Output the (X, Y) coordinate of the center of the cell containing the given text.  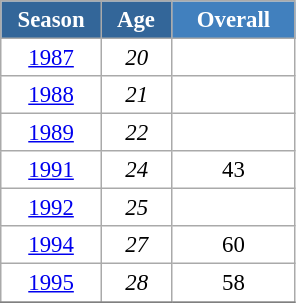
27 (136, 245)
Season (52, 20)
1994 (52, 245)
28 (136, 283)
43 (234, 170)
20 (136, 58)
1989 (52, 133)
24 (136, 170)
1992 (52, 208)
60 (234, 245)
1995 (52, 283)
58 (234, 283)
1991 (52, 170)
25 (136, 208)
1987 (52, 58)
1988 (52, 95)
Age (136, 20)
21 (136, 95)
Overall (234, 20)
22 (136, 133)
